Find where the given text appears and provide that cell's center as (x, y) coordinate. 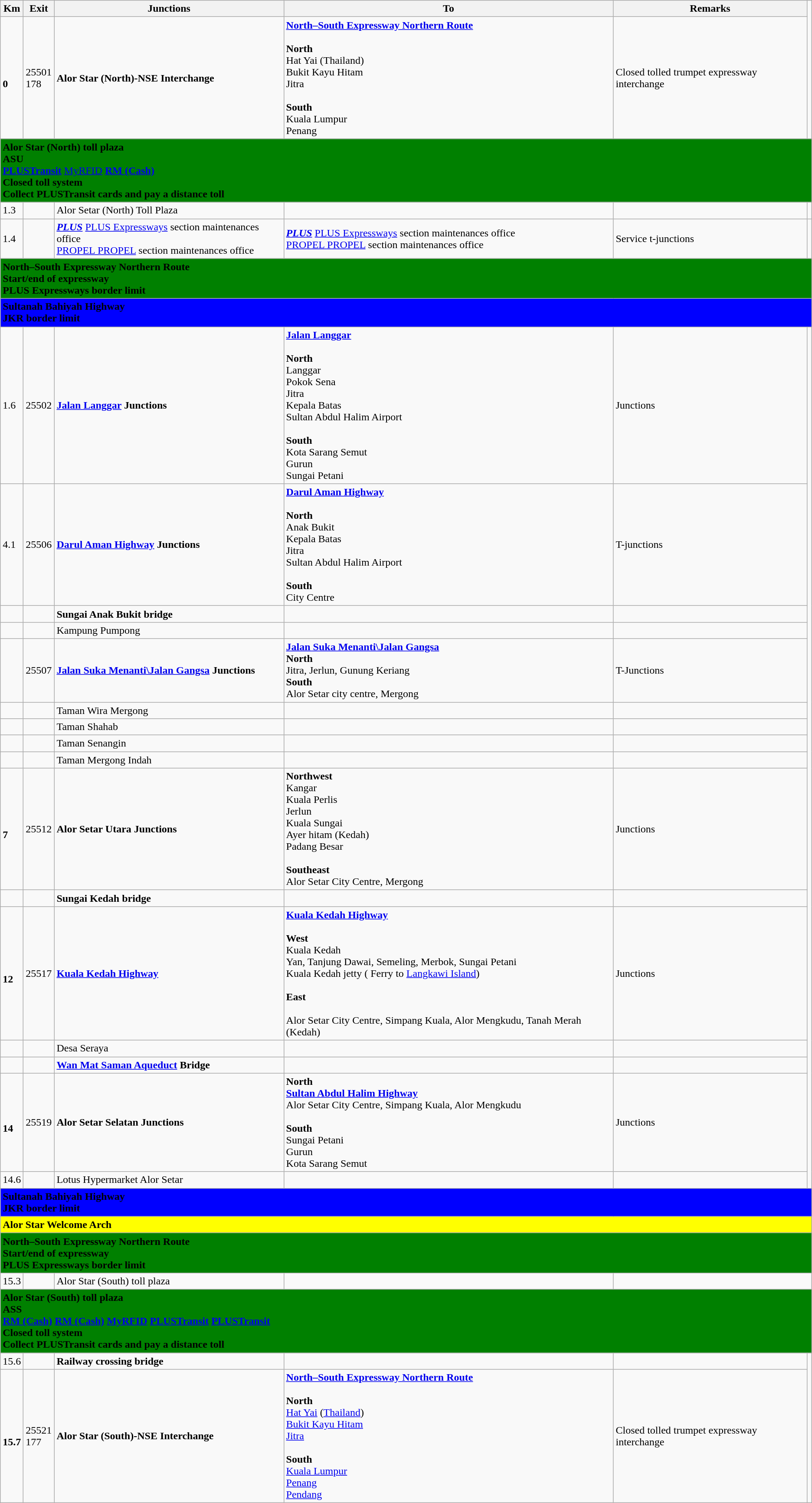
Remarks (710, 9)
Alor Star (North)-NSE Interchange (169, 78)
1.6 (12, 405)
25507 (39, 670)
Exit (39, 9)
Darul Aman Highway Junctions (169, 545)
Alor Setar Utara Junctions (169, 829)
North–South Expressway Northern RouteNorth Hat Yai (Thailand) Bukit Kayu Hitam JitraSouth Kuala Lumpur Penang (449, 78)
Taman Wira Mergong (169, 710)
Alor Star (North) toll plazaASUPLUSTransit MyRFID RM (Cash)Closed toll systemCollect PLUSTransit cards and pay a distance toll (406, 170)
15.7 (12, 1436)
15.3 (12, 1281)
North–South Expressway Northern RouteNorth Hat Yai (Thailand) Bukit Kayu Hitam JitraSouth Kuala Lumpur Penang Pendang (449, 1436)
Alor Star (South)-NSE Interchange (169, 1436)
Kampung Pumpong (169, 630)
Alor Setar Selatan Junctions (169, 1123)
15.6 (12, 1361)
Desa Seraya (169, 1048)
25517 (39, 973)
14 (12, 1123)
25519 (39, 1123)
Jalan Langgar Junctions (169, 405)
14.6 (12, 1180)
1.4 (12, 239)
4.1 (12, 545)
T-Junctions (710, 670)
25501178 (39, 78)
Alor Star (South) toll plazaASSRM (Cash) RM (Cash) MyRFID PLUSTransit PLUSTransitClosed toll systemCollect PLUSTransit cards and pay a distance toll (406, 1321)
Darul Aman HighwayNorth Anak Bukit Kepala Batas Jitra Sultan Abdul Halim Airport South City Centre (449, 545)
Railway crossing bridge (169, 1361)
25512 (39, 829)
Taman Mergong Indah (169, 760)
Km (12, 9)
Alor Star (South) toll plaza (169, 1281)
To (449, 9)
Kuala Kedah Highway (169, 973)
North Sultan Abdul Halim HighwayAlor Setar City Centre, Simpang Kuala, Alor MengkuduSouth Sungai Petani Gurun Kota Sarang Semut (449, 1123)
Sungai Anak Bukit bridge (169, 614)
Service t-junctions (710, 239)
Taman Shahab (169, 727)
Jalan Suka Menanti\Jalan Gangsa North Jitra, Jerlun, Gunung KeriangSouthAlor Setar city centre, Mergong (449, 670)
Jalan Suka Menanti\Jalan Gangsa Junctions (169, 670)
25506 (39, 545)
25521177 (39, 1436)
Alor Setar (North) Toll Plaza (169, 210)
0 (12, 78)
Jalan LanggarNorth Langgar Pokok Sena Jitra Kepala Batas Sultan Abdul Halim Airport South Kota Sarang Semut Gurun Sungai Petani (449, 405)
Alor Star Welcome Arch (406, 1225)
25502 (39, 405)
12 (12, 973)
1.3 (12, 210)
T-junctions (710, 545)
Wan Mat Saman Aqueduct Bridge (169, 1065)
Lotus Hypermarket Alor Setar (169, 1180)
7 (12, 829)
Sungai Kedah bridge (169, 898)
Taman Senangin (169, 743)
Northwest Kangar Kuala PerlisJerlunKuala SungaiAyer hitam (Kedah) Padang BesarSoutheast Alor Setar City Centre, Mergong (449, 829)
